Return [x, y] of the center of cell containing provided text 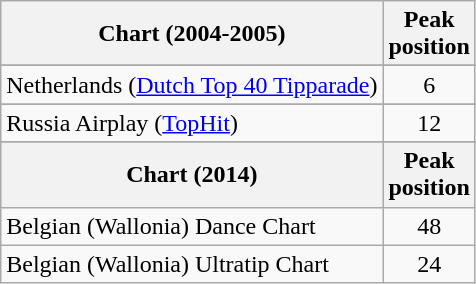
Netherlands (Dutch Top 40 Tipparade) [192, 85]
Belgian (Wallonia) Ultratip Chart [192, 264]
12 [429, 123]
Russia Airplay (TopHit) [192, 123]
48 [429, 226]
Chart (2004-2005) [192, 34]
Chart (2014) [192, 174]
24 [429, 264]
Belgian (Wallonia) Dance Chart [192, 226]
6 [429, 85]
